Search for the cell housing the specified text and yield its [x, y] center coordinate. 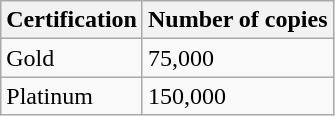
Certification [72, 20]
75,000 [238, 58]
Gold [72, 58]
Number of copies [238, 20]
Platinum [72, 96]
150,000 [238, 96]
